Determine the (X, Y) coordinate at the center of the cell enclosing the given text.  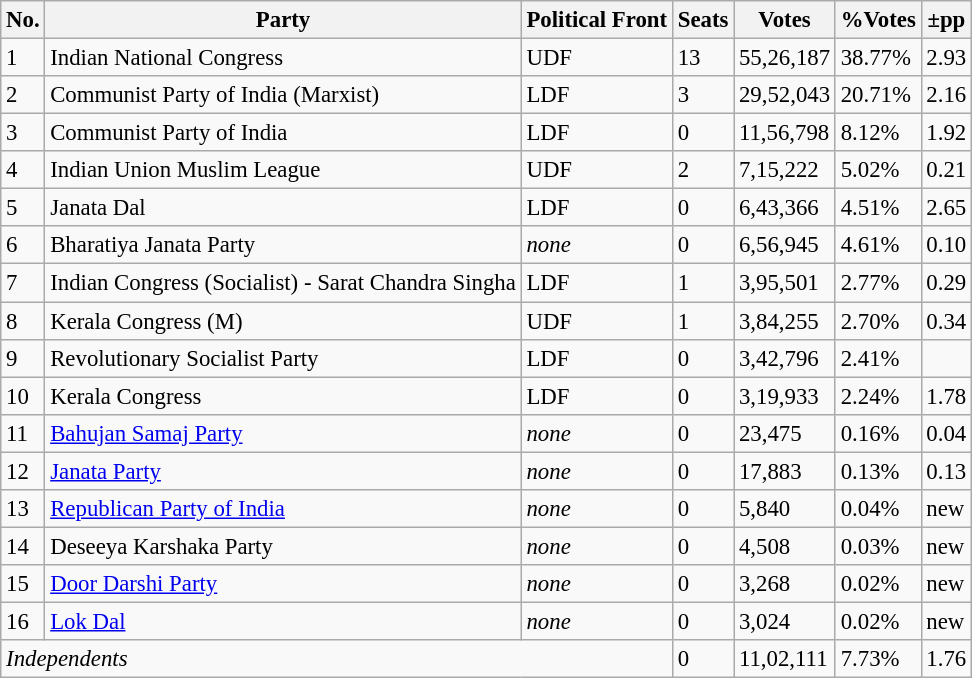
0.10 (946, 245)
Independents (337, 659)
2.77% (878, 283)
0.34 (946, 321)
2.65 (946, 208)
6,56,945 (785, 245)
Communist Party of India (283, 133)
23,475 (785, 433)
2.24% (878, 396)
Door Darshi Party (283, 584)
3,95,501 (785, 283)
20.71% (878, 95)
4.51% (878, 208)
6,43,366 (785, 208)
±pp (946, 20)
29,52,043 (785, 95)
10 (23, 396)
0.13 (946, 471)
Republican Party of India (283, 509)
Indian Union Muslim League (283, 170)
Revolutionary Socialist Party (283, 358)
Indian Congress (Socialist) - Sarat Chandra Singha (283, 283)
7.73% (878, 659)
Party (283, 20)
1.78 (946, 396)
11,56,798 (785, 133)
%Votes (878, 20)
2.93 (946, 58)
3,42,796 (785, 358)
0.29 (946, 283)
9 (23, 358)
Political Front (596, 20)
Communist Party of India (Marxist) (283, 95)
17,883 (785, 471)
0.16% (878, 433)
4.61% (878, 245)
16 (23, 621)
3,024 (785, 621)
0.13% (878, 471)
Votes (785, 20)
8.12% (878, 133)
1.92 (946, 133)
38.77% (878, 58)
14 (23, 546)
2.16 (946, 95)
2.41% (878, 358)
Janata Party (283, 471)
Seats (702, 20)
Lok Dal (283, 621)
1.76 (946, 659)
5.02% (878, 170)
8 (23, 321)
Bahujan Samaj Party (283, 433)
3,268 (785, 584)
3,84,255 (785, 321)
2.70% (878, 321)
55,26,187 (785, 58)
7,15,222 (785, 170)
11 (23, 433)
4 (23, 170)
0.04% (878, 509)
11,02,111 (785, 659)
7 (23, 283)
0.04 (946, 433)
Deseeya Karshaka Party (283, 546)
3,19,933 (785, 396)
No. (23, 20)
Kerala Congress (283, 396)
Kerala Congress (M) (283, 321)
Indian National Congress (283, 58)
5,840 (785, 509)
0.21 (946, 170)
6 (23, 245)
5 (23, 208)
4,508 (785, 546)
Bharatiya Janata Party (283, 245)
Janata Dal (283, 208)
0.03% (878, 546)
15 (23, 584)
12 (23, 471)
